From the cell containing the given text, extract its center point as (X, Y) coordinate. 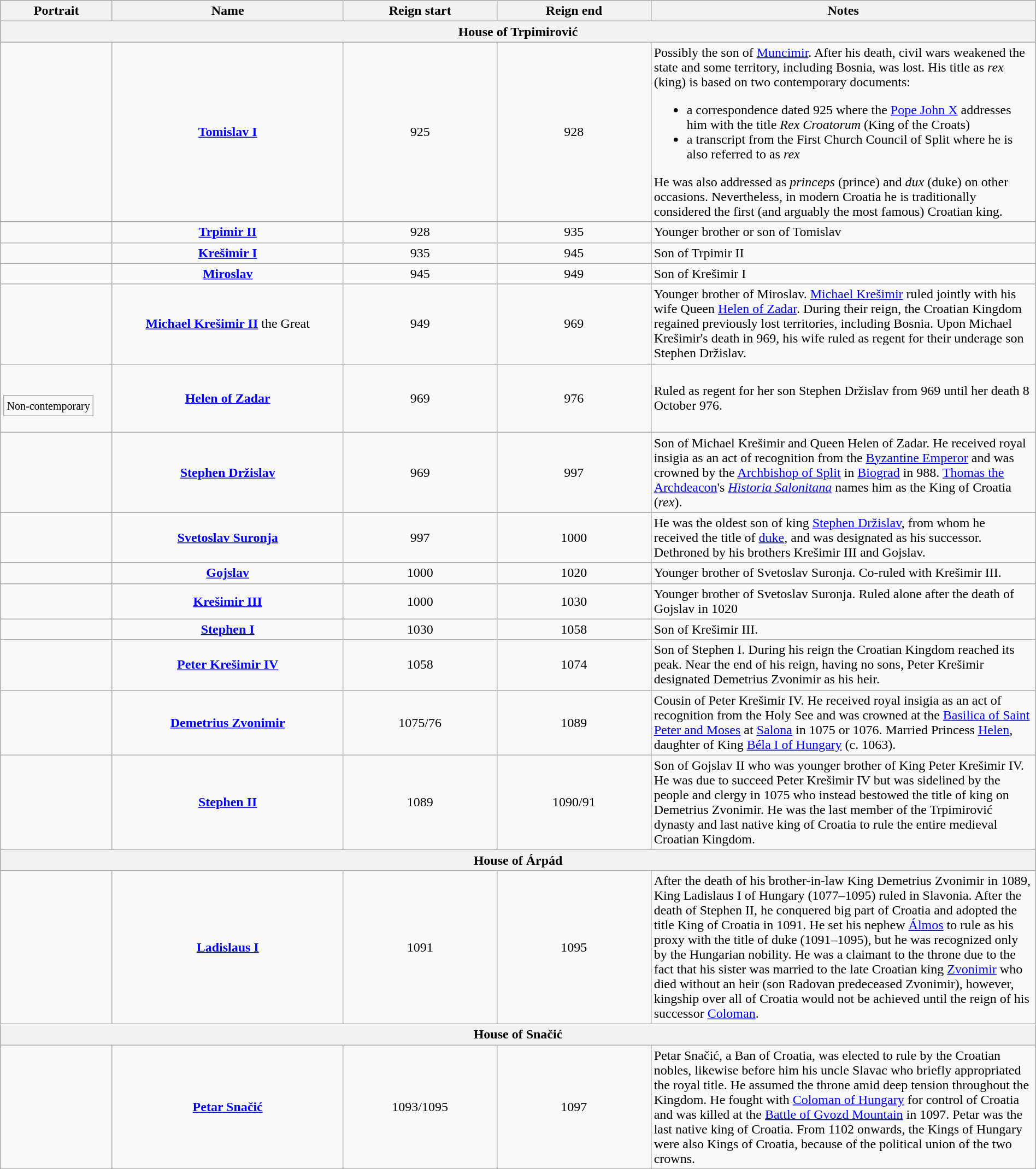
1020 (574, 573)
Reign start (420, 11)
1095 (574, 947)
Younger brother of Svetoslav Suronja. Co-ruled with Krešimir III. (843, 573)
House of Snačić (518, 1034)
Demetrius Zvonimir (227, 722)
Petar Snačić (227, 1107)
Ladislaus I (227, 947)
Tomislav I (227, 132)
1074 (574, 665)
House of Árpád (518, 860)
Michael Krešimir II the Great (227, 324)
Gojslav (227, 573)
976 (574, 398)
Trpimir II (227, 232)
Krešimir III (227, 601)
Son of Krešimir III. (843, 629)
Krešimir I (227, 253)
Miroslav (227, 274)
Svetoslav Suronja (227, 538)
925 (420, 132)
Stephen Držislav (227, 473)
Stephen II (227, 802)
1093/1095 (420, 1107)
Ruled as regent for her son Stephen Držislav from 969 until her death 8 October 976. (843, 398)
1090/91 (574, 802)
Stephen I (227, 629)
Name (227, 11)
Notes (843, 11)
Peter Krešimir IV (227, 665)
Helen of Zadar (227, 398)
Portrait (57, 11)
Younger brother or son of Tomislav (843, 232)
1097 (574, 1107)
Reign end (574, 11)
Son of Trpimir II (843, 253)
Son of Krešimir I (843, 274)
1091 (420, 947)
House of Trpimirović (518, 32)
Younger brother of Svetoslav Suronja. Ruled alone after the death of Gojslav in 1020 (843, 601)
1075/76 (420, 722)
